Extract the [x, y] coordinate from the center of the cell holding the provided text.  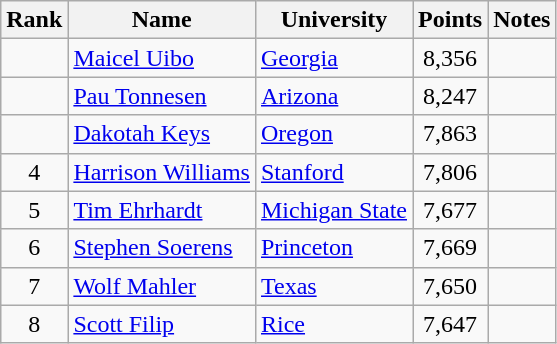
Rice [334, 324]
University [334, 20]
4 [34, 172]
Pau Tonnesen [162, 96]
Princeton [334, 248]
Arizona [334, 96]
5 [34, 210]
Stanford [334, 172]
Notes [522, 20]
7,863 [450, 134]
Name [162, 20]
Wolf Mahler [162, 286]
Stephen Soerens [162, 248]
7,669 [450, 248]
7,650 [450, 286]
7,677 [450, 210]
Tim Ehrhardt [162, 210]
8,247 [450, 96]
Points [450, 20]
Harrison Williams [162, 172]
7 [34, 286]
Dakotah Keys [162, 134]
8,356 [450, 58]
7,806 [450, 172]
Oregon [334, 134]
Maicel Uibo [162, 58]
6 [34, 248]
Rank [34, 20]
Texas [334, 286]
Georgia [334, 58]
Michigan State [334, 210]
Scott Filip [162, 324]
8 [34, 324]
7,647 [450, 324]
